Scan for the cell matching the given text and deliver its [X, Y] coordinate at center. 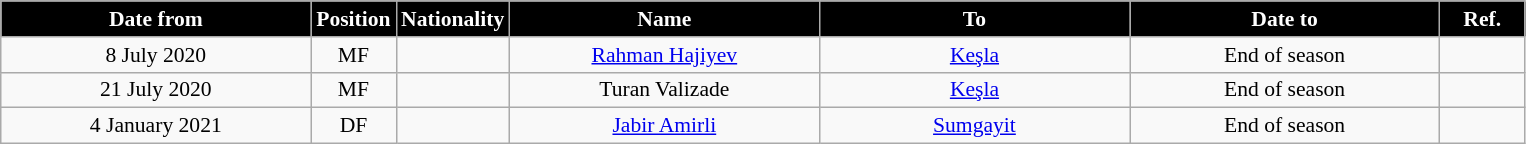
21 July 2020 [156, 90]
Ref. [1482, 19]
Date to [1285, 19]
DF [354, 126]
To [974, 19]
Rahman Hajiyev [664, 55]
Jabir Amirli [664, 126]
8 July 2020 [156, 55]
Position [354, 19]
Date from [156, 19]
Name [664, 19]
Turan Valizade [664, 90]
Nationality [452, 19]
4 January 2021 [156, 126]
Sumgayit [974, 126]
